Determine the [X, Y] coordinate at the center of the cell enclosing the given text.  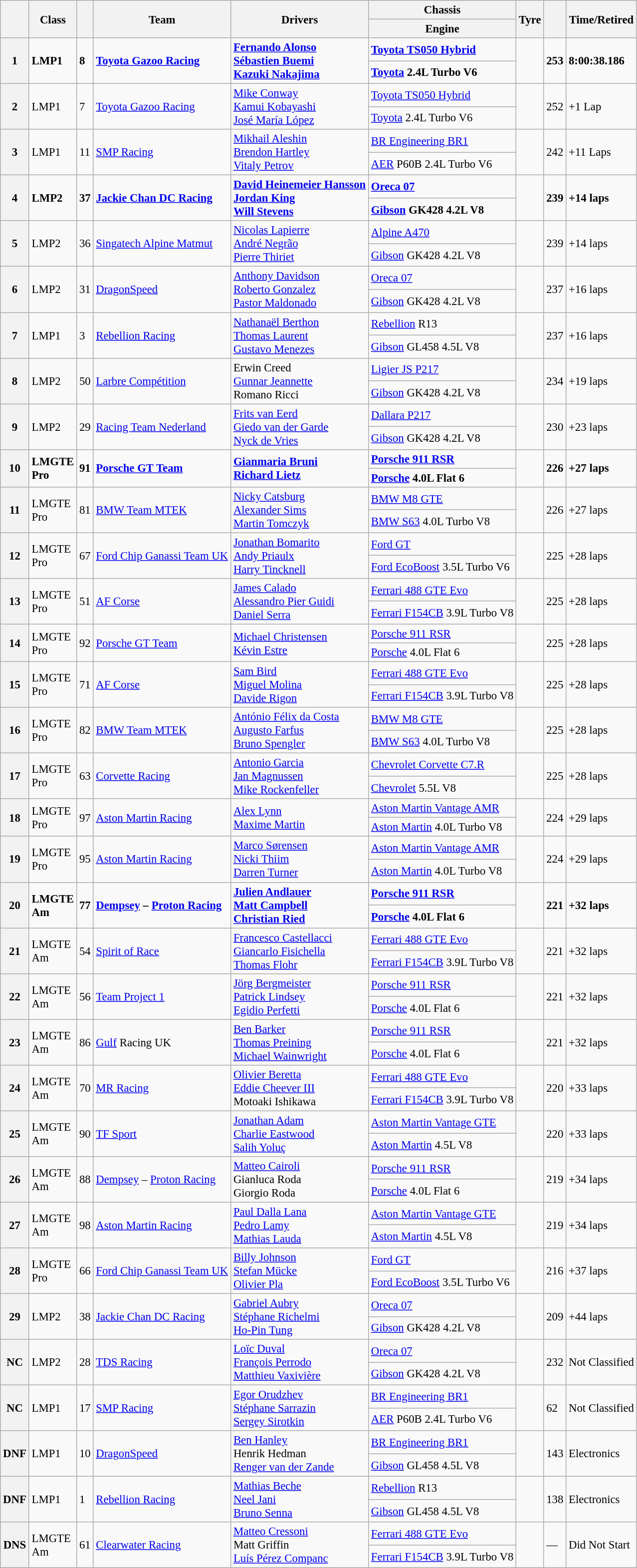
Class [53, 19]
Nathanaël Berthon Thomas Laurent Gustavo Menezes [300, 335]
26 [15, 1180]
Billy Johnson Stefan Mücke Olivier Pla [300, 1271]
9 [15, 427]
92 [85, 643]
2 [15, 107]
+23 laps [602, 427]
Singatech Alpine Matmut [162, 244]
Ligier JS P217 [442, 369]
Team Project 1 [162, 996]
Racing Team Nederland [162, 427]
230 [555, 427]
TDS Racing [162, 1362]
Larbre Compétition [162, 381]
4 [15, 198]
24 [15, 1088]
232 [555, 1362]
98 [85, 1225]
21 [15, 951]
23 [15, 1042]
18 [15, 818]
234 [555, 381]
91 [85, 468]
Jonathan Adam Charlie Eastwood Salih Yoluç [300, 1134]
Gabriel Aubry Stéphane Richelmi Ho-Pin Tung [300, 1317]
Julien Andlauer Matt Campbell Christian Ried [300, 905]
Alex Lynn Maxime Martin [300, 818]
Fernando Alonso Sébastien Buemi Kazuki Nakajima [300, 61]
+37 laps [602, 1271]
Engine [442, 29]
Drivers [300, 19]
Chevrolet Corvette C7.R [442, 765]
Loïc Duval François Perrodo Matthieu Vaxivière [300, 1362]
Corvette Racing [162, 776]
19 [15, 860]
+44 laps [602, 1317]
Paul Dalla Lana Pedro Lamy Mathias Lauda [300, 1225]
71 [85, 685]
16 [15, 730]
MR Racing [162, 1088]
Mike Conway Kamui Kobayashi José María López [300, 107]
37 [85, 198]
50 [85, 381]
Alpine A470 [442, 232]
+11 Laps [602, 152]
13 [15, 602]
67 [85, 556]
Sam Bird Miguel Molina Davide Rigon [300, 685]
36 [85, 244]
56 [85, 996]
252 [555, 107]
Michael Christensen Kévin Estre [300, 643]
70 [85, 1088]
David Heinemeier Hansson Jordan King Will Stevens [300, 198]
Dallara P217 [442, 415]
Anthony Davidson Roberto Gonzalez Pastor Maldonado [300, 290]
Gianmaria Bruni Richard Lietz [300, 468]
253 [555, 61]
6 [15, 290]
Frits van Eerd Giedo van der Garde Nyck de Vries [300, 427]
+1 Lap [602, 107]
Tyre [530, 19]
22 [15, 996]
Time/Retired [602, 19]
Nicolas Lapierre André Negrão Pierre Thiriet [300, 244]
14 [15, 643]
Francesco Castellacci Giancarlo Fisichella Thomas Flohr [300, 951]
Team [162, 19]
25 [15, 1134]
Olivier Beretta Eddie Cheever III Motoaki Ishikawa [300, 1088]
77 [85, 905]
Mathias Beche Neel Jani Bruno Senna [300, 1500]
63 [85, 776]
Chassis [442, 10]
António Félix da Costa Augusto Farfus Bruno Spengler [300, 730]
95 [85, 860]
Matteo Cairoli Gianluca Roda Giorgio Roda [300, 1180]
James Calado Alessandro Pier Guidi Daniel Serra [300, 602]
88 [85, 1180]
38 [85, 1317]
15 [15, 685]
54 [85, 951]
5 [15, 244]
Egor Orudzhev Stéphane Sarrazin Sergey Sirotkin [300, 1408]
Marco Sørensen Nicki Thiim Darren Turner [300, 860]
Chevrolet 5.5L V8 [442, 788]
Mikhail Aleshin Brendon Hartley Vitaly Petrov [300, 152]
66 [85, 1271]
97 [85, 818]
Antonio Garcia Jan Magnussen Mike Rockenfeller [300, 776]
Ben Hanley Henrik Hedman Renger van der Zande [300, 1454]
Jörg Bergmeister Patrick Lindsey Egidio Perfetti [300, 996]
+19 laps [602, 381]
81 [85, 510]
143 [555, 1454]
62 [555, 1408]
31 [85, 290]
82 [85, 730]
51 [85, 602]
242 [555, 152]
138 [555, 1500]
20 [15, 905]
Jonathan Bomarito Andy Priaulx Harry Tincknell [300, 556]
209 [555, 1317]
216 [555, 1271]
12 [15, 556]
90 [85, 1134]
86 [85, 1042]
27 [15, 1225]
Ben Barker Thomas Preining Michael Wainwright [300, 1042]
Spirit of Race [162, 951]
TF Sport [162, 1134]
Erwin Creed Gunnar Jeannette Romano Ricci [300, 381]
Gulf Racing UK [162, 1042]
8:00:38.186 [602, 61]
Nicky Catsburg Alexander Sims Martin Tomczyk [300, 510]
